Extract the (X, Y) coordinate from the center of the cell holding the provided text.  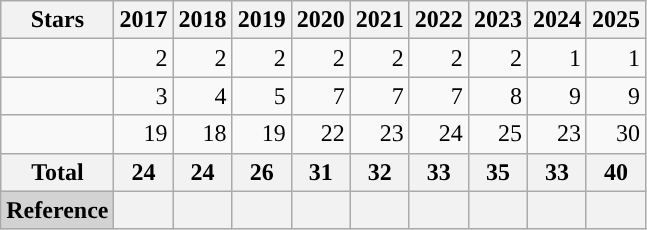
35 (498, 172)
30 (616, 134)
2020 (320, 20)
31 (320, 172)
2023 (498, 20)
2024 (556, 20)
40 (616, 172)
2019 (262, 20)
2021 (380, 20)
32 (380, 172)
8 (498, 96)
2018 (202, 20)
2025 (616, 20)
26 (262, 172)
Reference (58, 210)
2022 (438, 20)
5 (262, 96)
Stars (58, 20)
2017 (144, 20)
Total (58, 172)
25 (498, 134)
22 (320, 134)
4 (202, 96)
18 (202, 134)
3 (144, 96)
